Locate the cell with the specified text and output its [X, Y] center coordinate. 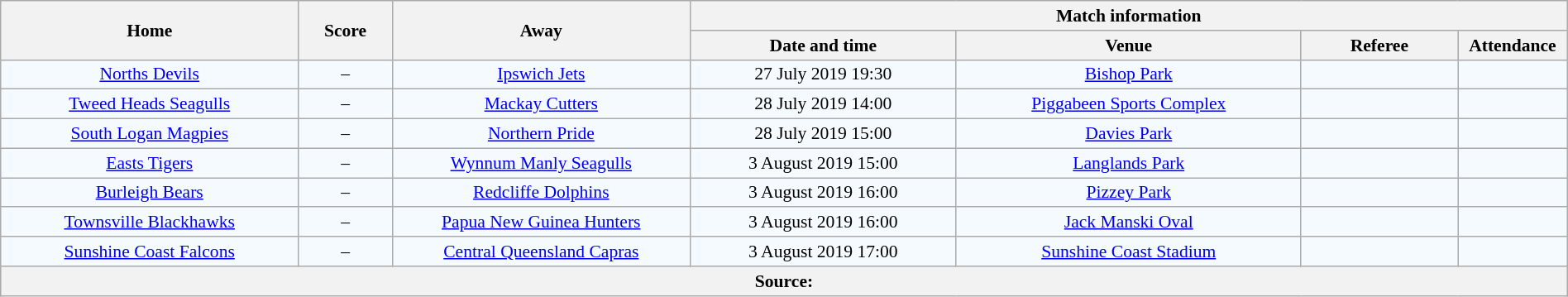
Piggabeen Sports Complex [1128, 104]
Tweed Heads Seagulls [150, 104]
Davies Park [1128, 134]
28 July 2019 14:00 [823, 104]
Burleigh Bears [150, 193]
Venue [1128, 46]
Home [150, 30]
27 July 2019 19:30 [823, 74]
Townsville Blackhawks [150, 223]
Redcliffe Dolphins [541, 193]
Wynnum Manly Seagulls [541, 163]
Match information [1128, 16]
Source: [784, 281]
Papua New Guinea Hunters [541, 223]
28 July 2019 15:00 [823, 134]
Central Queensland Capras [541, 251]
Score [346, 30]
Norths Devils [150, 74]
Away [541, 30]
Bishop Park [1128, 74]
South Logan Magpies [150, 134]
Easts Tigers [150, 163]
Jack Manski Oval [1128, 223]
3 August 2019 17:00 [823, 251]
Langlands Park [1128, 163]
Ipswich Jets [541, 74]
Sunshine Coast Falcons [150, 251]
3 August 2019 15:00 [823, 163]
Referee [1379, 46]
Northern Pride [541, 134]
Attendance [1513, 46]
Sunshine Coast Stadium [1128, 251]
Date and time [823, 46]
Mackay Cutters [541, 104]
Pizzey Park [1128, 193]
